Search for the cell housing the specified text and yield its (X, Y) center coordinate. 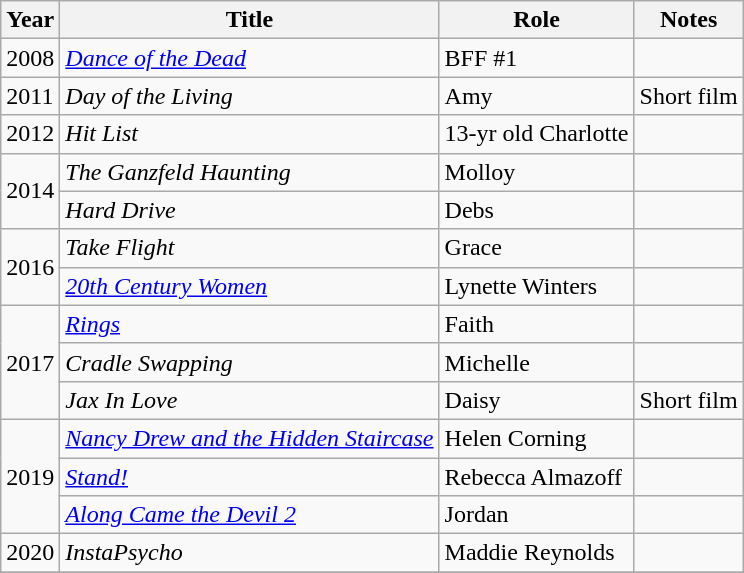
Take Flight (250, 248)
Dance of the Dead (250, 58)
Amy (536, 96)
Maddie Reynolds (536, 553)
2020 (30, 553)
Debs (536, 210)
Hit List (250, 134)
Notes (688, 20)
Day of the Living (250, 96)
2019 (30, 476)
Michelle (536, 362)
2011 (30, 96)
Role (536, 20)
2016 (30, 267)
Lynette Winters (536, 286)
Daisy (536, 400)
2012 (30, 134)
Molloy (536, 172)
Year (30, 20)
Jordan (536, 515)
13-yr old Charlotte (536, 134)
BFF #1 (536, 58)
2014 (30, 191)
Along Came the Devil 2 (250, 515)
Hard Drive (250, 210)
Faith (536, 324)
Cradle Swapping (250, 362)
2008 (30, 58)
Stand! (250, 477)
Helen Corning (536, 438)
InstaPsycho (250, 553)
Title (250, 20)
20th Century Women (250, 286)
2017 (30, 362)
Rings (250, 324)
Jax In Love (250, 400)
Rebecca Almazoff (536, 477)
The Ganzfeld Haunting (250, 172)
Nancy Drew and the Hidden Staircase (250, 438)
Grace (536, 248)
